Return (X, Y) of the center of cell containing provided text 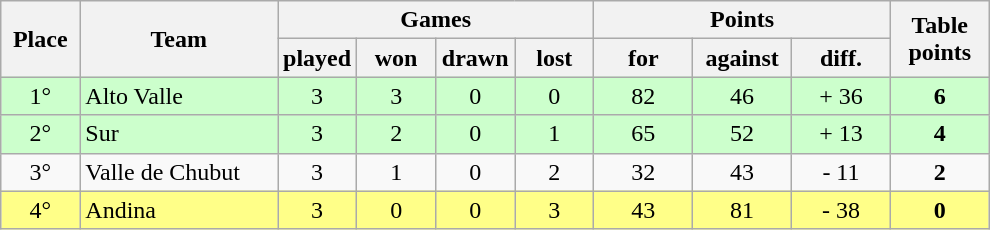
52 (742, 134)
6 (940, 96)
4 (940, 134)
46 (742, 96)
lost (554, 58)
1° (40, 96)
- 11 (842, 172)
Games (436, 20)
Points (742, 20)
+ 13 (842, 134)
played (318, 58)
82 (644, 96)
won (396, 58)
Andina (179, 210)
+ 36 (842, 96)
81 (742, 210)
Valle de Chubut (179, 172)
65 (644, 134)
against (742, 58)
drawn (476, 58)
Alto Valle (179, 96)
Place (40, 39)
Sur (179, 134)
Team (179, 39)
for (644, 58)
- 38 (842, 210)
Tablepoints (940, 39)
diff. (842, 58)
3° (40, 172)
2° (40, 134)
4° (40, 210)
32 (644, 172)
